Provide the [x, y] coordinate of the cell's center where the given text is located.  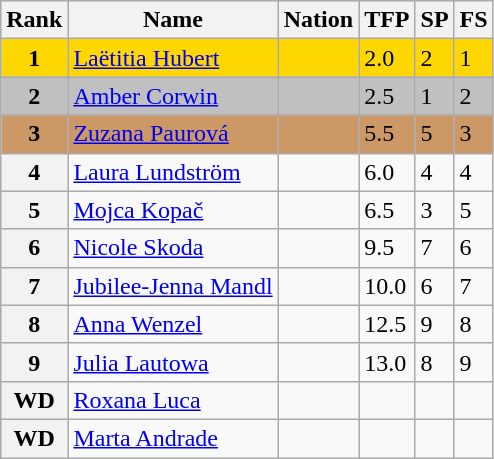
Amber Corwin [173, 96]
Nation [318, 20]
SP [434, 20]
9.5 [387, 248]
Name [173, 20]
2.0 [387, 58]
Julia Lautowa [173, 362]
Marta Andrade [173, 438]
Laëtitia Hubert [173, 58]
Rank [34, 20]
Zuzana Paurová [173, 134]
Laura Lundström [173, 172]
10.0 [387, 286]
12.5 [387, 324]
Nicole Skoda [173, 248]
6.0 [387, 172]
Anna Wenzel [173, 324]
2.5 [387, 96]
FS [474, 20]
TFP [387, 20]
6.5 [387, 210]
Jubilee-Jenna Mandl [173, 286]
Mojca Kopač [173, 210]
5.5 [387, 134]
Roxana Luca [173, 400]
13.0 [387, 362]
